Capture the cell that displays the provided text and extract its [X, Y] central coordinate. 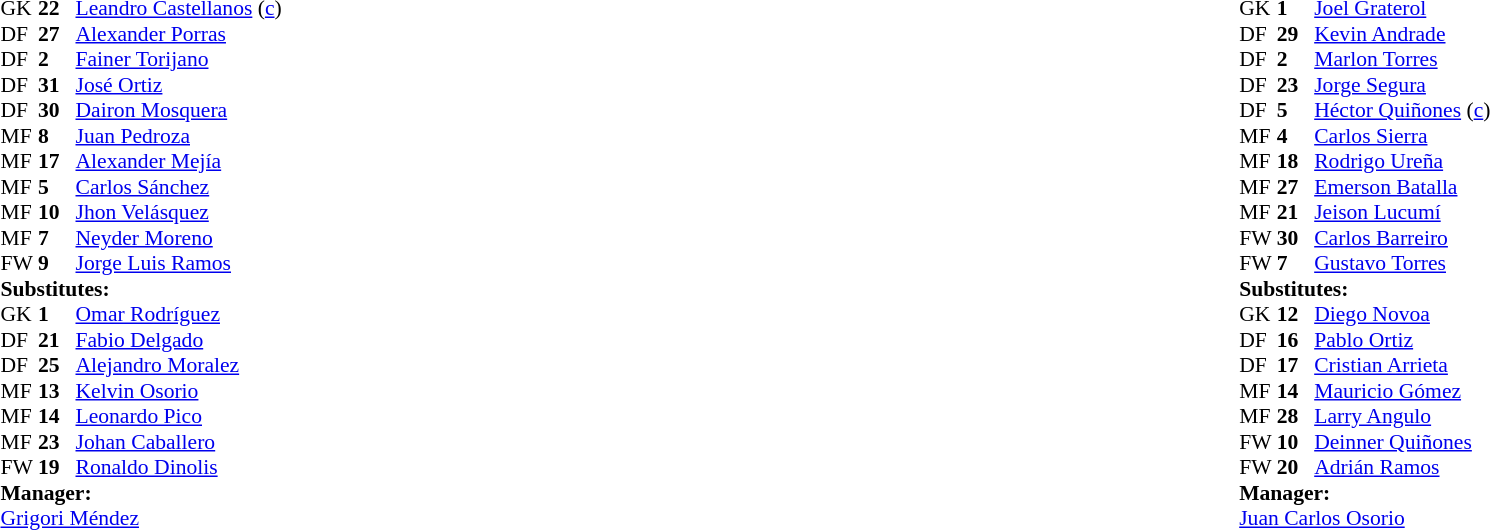
Kevin Andrade [1402, 34]
13 [57, 391]
Marlon Torres [1402, 59]
Deinner Quiñones [1402, 442]
19 [57, 467]
9 [57, 263]
8 [57, 136]
Omar Rodríguez [179, 315]
Leonardo Pico [179, 417]
28 [1296, 417]
Jeison Lucumí [1402, 213]
Fainer Torijano [179, 59]
Alexander Mejía [179, 161]
Jorge Luis Ramos [179, 263]
25 [57, 365]
12 [1296, 315]
31 [57, 85]
Juan Pedroza [179, 136]
Fabio Delgado [179, 340]
Diego Novoa [1402, 315]
29 [1296, 34]
Carlos Barreiro [1402, 238]
Neyder Moreno [179, 238]
Jhon Velásquez [179, 213]
4 [1296, 136]
16 [1296, 340]
Carlos Sánchez [179, 187]
Kelvin Osorio [179, 391]
Alejandro Moralez [179, 365]
Johan Caballero [179, 442]
José Ortiz [179, 85]
Cristian Arrieta [1402, 365]
Carlos Sierra [1402, 136]
Gustavo Torres [1402, 263]
Emerson Batalla [1402, 187]
Jorge Segura [1402, 85]
Alexander Porras [179, 34]
Adrián Ramos [1402, 467]
Héctor Quiñones (c) [1402, 111]
Mauricio Gómez [1402, 391]
Pablo Ortiz [1402, 340]
18 [1296, 161]
Larry Angulo [1402, 417]
20 [1296, 467]
1 [57, 315]
Ronaldo Dinolis [179, 467]
Dairon Mosquera [179, 111]
Rodrigo Ureña [1402, 161]
